Detect which cell encompasses the target text, then output its (x, y) center coordinate. 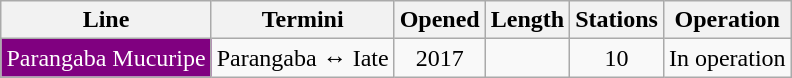
Parangaba ↔ Iate (302, 58)
10 (617, 58)
Operation (727, 20)
Termini (302, 20)
Parangaba Mucuripe (106, 58)
Line (106, 20)
Stations (617, 20)
Length (527, 20)
In operation (727, 58)
Opened (440, 20)
2017 (440, 58)
